Scan for the cell matching the given text and deliver its (x, y) coordinate at center. 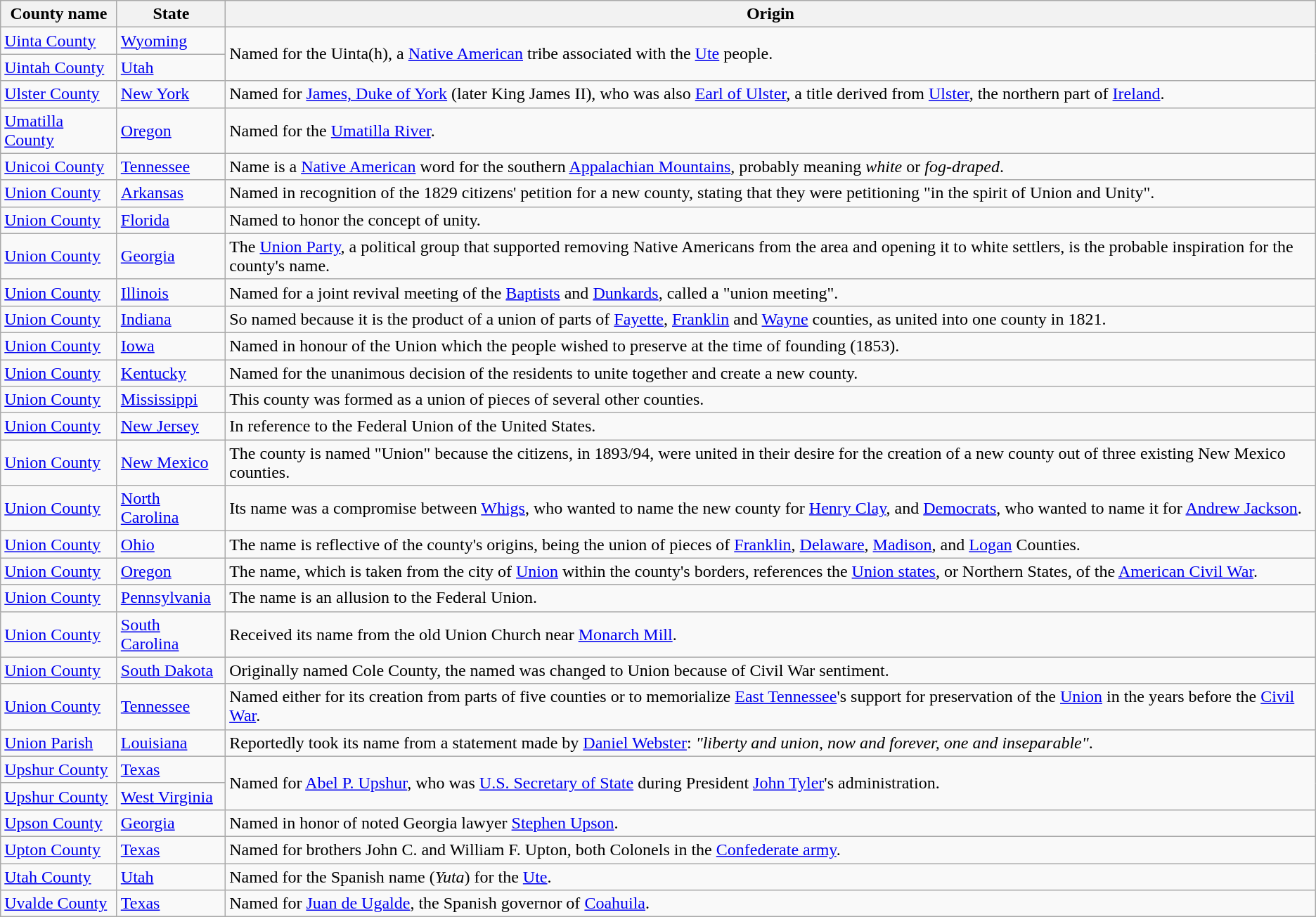
The name is reflective of the county's origins, being the union of pieces of Franklin, Delaware, Madison, and Logan Counties. (770, 545)
New Jersey (171, 427)
Mississippi (171, 400)
Its name was a compromise between Whigs, who wanted to name the new county for Henry Clay, and Democrats, who wanted to name it for Andrew Jackson. (770, 509)
West Virginia (171, 796)
Named for a joint revival meeting of the Baptists and Dunkards, called a "union meeting". (770, 292)
Uintah County (59, 67)
This county was formed as a union of pieces of several other counties. (770, 400)
Named for Juan de Ugalde, the Spanish governor of Coahuila. (770, 904)
Uvalde County (59, 904)
Unicoi County (59, 167)
New Mexico (171, 462)
Reportedly took its name from a statement made by Daniel Webster: "liberty and union, now and forever, one and inseparable". (770, 743)
Arkansas (171, 193)
The name is an allusion to the Federal Union. (770, 598)
South Carolina (171, 634)
Named in honour of the Union which the people wished to preserve at the time of founding (1853). (770, 346)
Utah County (59, 876)
Umatilla County (59, 131)
Named in recognition of the 1829 citizens' petition for a new county, stating that they were petitioning "in the spirit of Union and Unity". (770, 193)
Kentucky (171, 373)
Iowa (171, 346)
So named because it is the product of a union of parts of Fayette, Franklin and Wayne counties, as united into one county in 1821. (770, 319)
Named for James, Duke of York (later King James II), who was also Earl of Ulster, a title derived from Ulster, the northern part of Ireland. (770, 94)
Named for the Spanish name (Yuta) for the Ute. (770, 876)
Union Parish (59, 743)
Louisiana (171, 743)
Name is a Native American word for the southern Appalachian Mountains, probably meaning white or fog-draped. (770, 167)
Wyoming (171, 41)
Indiana (171, 319)
Pennsylvania (171, 598)
Illinois (171, 292)
State (171, 14)
In reference to the Federal Union of the United States. (770, 427)
Originally named Cole County, the named was changed to Union because of Civil War sentiment. (770, 670)
North Carolina (171, 509)
Ulster County (59, 94)
Named for the Umatilla River. (770, 131)
New York (171, 94)
Named for Abel P. Upshur, who was U.S. Secretary of State during President John Tyler's administration. (770, 783)
County name (59, 14)
Named for the Uinta(h), a Native American tribe associated with the Ute people. (770, 54)
Uinta County (59, 41)
Named in honor of noted Georgia lawyer Stephen Upson. (770, 823)
Received its name from the old Union Church near Monarch Mill. (770, 634)
Ohio (171, 545)
South Dakota (171, 670)
Upson County (59, 823)
Origin (770, 14)
Florida (171, 220)
Named for the unanimous decision of the residents to unite together and create a new county. (770, 373)
Named for brothers John C. and William F. Upton, both Colonels in the Confederate army. (770, 850)
Named to honor the concept of unity. (770, 220)
Upton County (59, 850)
